Scan for the cell matching the given text and deliver its (X, Y) coordinate at center. 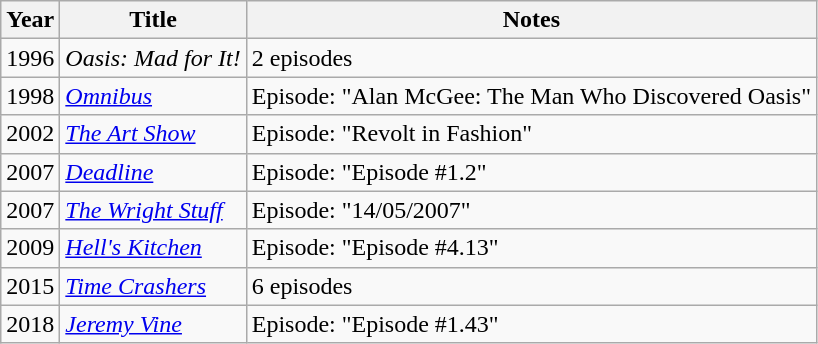
Episode: "Episode #4.13" (531, 248)
Oasis: Mad for It! (153, 58)
1998 (30, 96)
Episode: "Episode #1.2" (531, 172)
Episode: "Episode #1.43" (531, 324)
2009 (30, 248)
Omnibus (153, 96)
Time Crashers (153, 286)
6 episodes (531, 286)
The Wright Stuff (153, 210)
2 episodes (531, 58)
2015 (30, 286)
2002 (30, 134)
Deadline (153, 172)
Episode: "14/05/2007" (531, 210)
Episode: "Alan McGee: The Man Who Discovered Oasis" (531, 96)
Jeremy Vine (153, 324)
2018 (30, 324)
Title (153, 20)
Episode: "Revolt in Fashion" (531, 134)
The Art Show (153, 134)
Year (30, 20)
Hell's Kitchen (153, 248)
1996 (30, 58)
Notes (531, 20)
